Determine the [X, Y] coordinate at the center of the cell enclosing the given text.  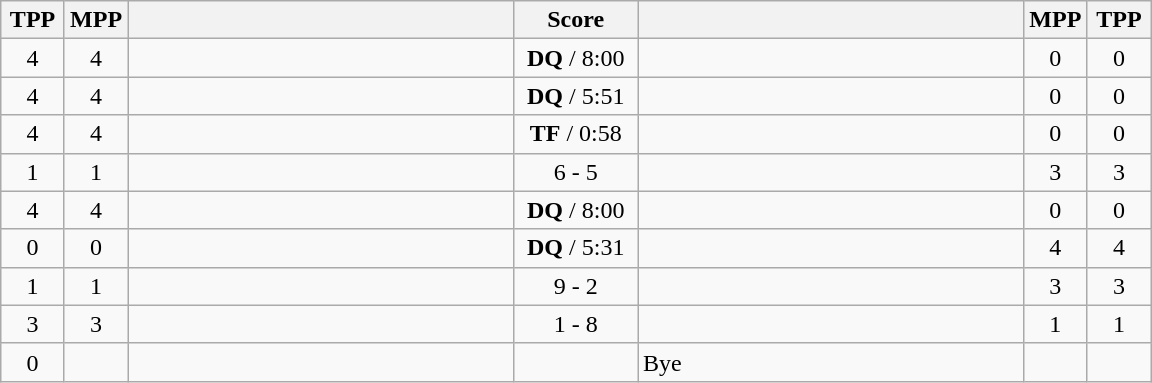
6 - 5 [576, 172]
Score [576, 20]
DQ / 5:31 [576, 248]
1 - 8 [576, 324]
9 - 2 [576, 286]
Bye [831, 362]
TF / 0:58 [576, 134]
DQ / 5:51 [576, 96]
